Scan for the cell matching the given text and deliver its (x, y) coordinate at center. 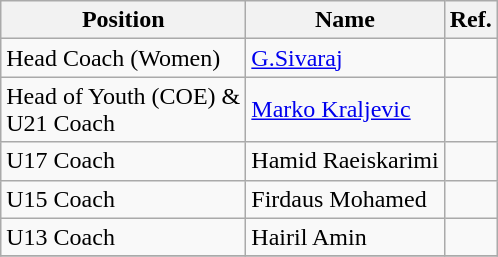
Hamid Raeiskarimi (345, 161)
Position (124, 20)
U15 Coach (124, 199)
U13 Coach (124, 237)
Ref. (470, 20)
Firdaus Mohamed (345, 199)
Head Coach (Women) (124, 58)
Name (345, 20)
Head of Youth (COE) & U21 Coach (124, 110)
U17 Coach (124, 161)
Hairil Amin (345, 237)
Marko Kraljevic (345, 110)
G.Sivaraj (345, 58)
